Extract the (x, y) coordinate from the center of the cell holding the provided text.  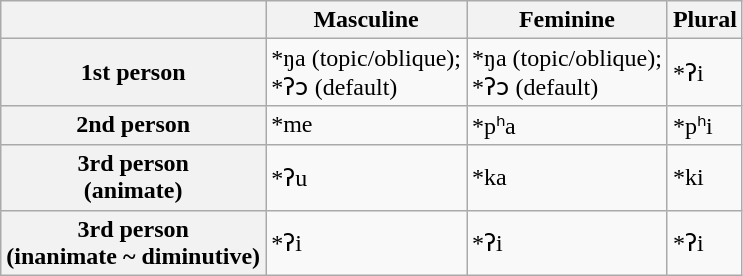
Plural (704, 20)
*me (366, 125)
3rd person (animate) (134, 178)
*ka (568, 178)
*pʰa (568, 125)
*ʔu (366, 178)
2nd person (134, 125)
Masculine (366, 20)
1st person (134, 72)
*ki (704, 178)
Feminine (568, 20)
*pʰi (704, 125)
3rd person (inanimate ~ diminutive) (134, 242)
